Locate the cell with the specified text and output its [X, Y] center coordinate. 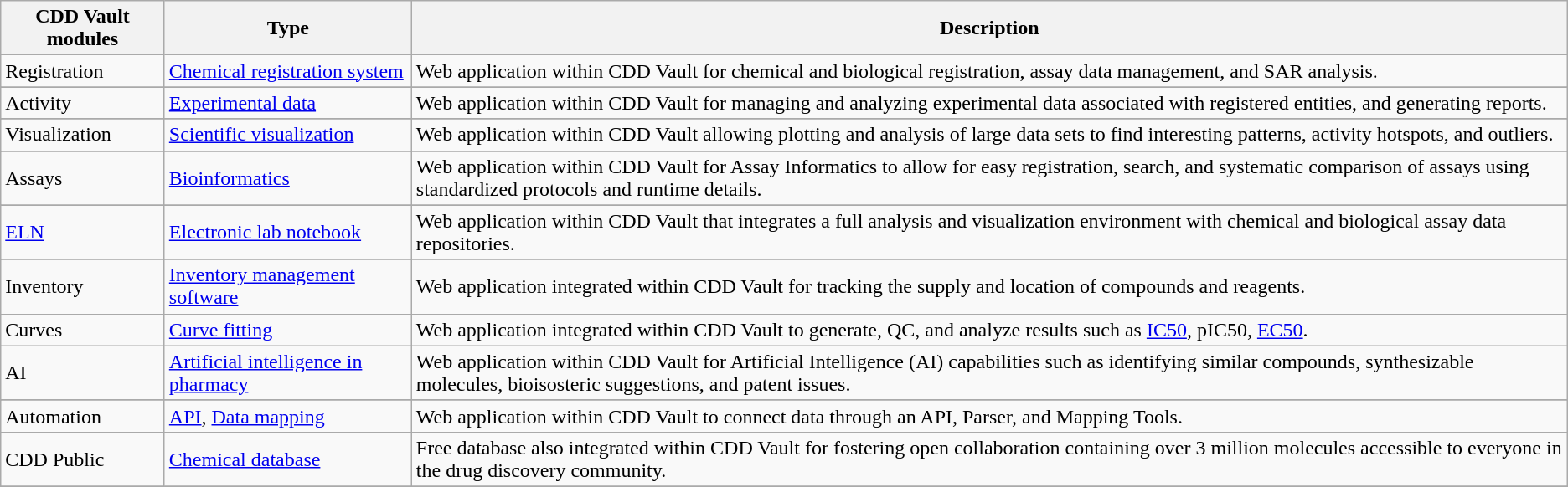
Web application within CDD Vault that integrates a full analysis and visualization environment with chemical and biological assay data repositories. [989, 233]
Description [989, 28]
Chemical database [288, 459]
Chemical registration system [288, 71]
Electronic lab notebook [288, 233]
Inventory [83, 286]
Scientific visualization [288, 135]
AI [83, 373]
Web application integrated within CDD Vault for tracking the supply and location of compounds and reagents. [989, 286]
Activity [83, 103]
Artificial intelligence in pharmacy [288, 373]
Type [288, 28]
ELN [83, 233]
Registration [83, 71]
API, Data mapping [288, 416]
Web application within CDD Vault for managing and analyzing experimental data associated with registered entities, and generating reports. [989, 103]
Web application within CDD Vault allowing plotting and analysis of large data sets to find interesting patterns, activity hotspots, and outliers. [989, 135]
CDD Vault modules [83, 28]
Web application within CDD Vault to connect data through an API, Parser, and Mapping Tools. [989, 416]
Bioinformatics [288, 177]
Web application integrated within CDD Vault to generate, QC, and analyze results such as IC50, pIC50, EC50. [989, 330]
CDD Public [83, 459]
Experimental data [288, 103]
Assays [83, 177]
Inventory management software [288, 286]
Curve fitting [288, 330]
Web application within CDD Vault for chemical and biological registration, assay data management, and SAR analysis. [989, 71]
Curves [83, 330]
Automation [83, 416]
Visualization [83, 135]
